Capture the cell that displays the provided text and extract its [x, y] central coordinate. 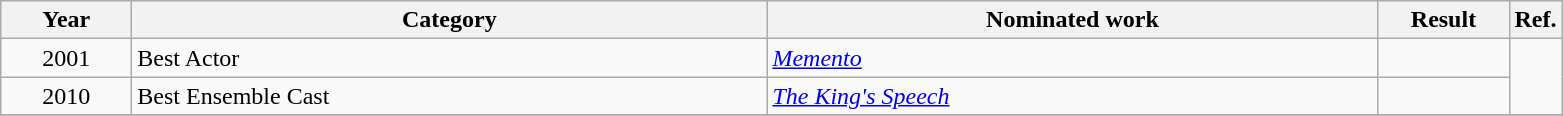
Result [1444, 20]
2001 [66, 58]
Category [450, 20]
Memento [1072, 58]
Best Ensemble Cast [450, 96]
Best Actor [450, 58]
Ref. [1536, 20]
The King's Speech [1072, 96]
2010 [66, 96]
Nominated work [1072, 20]
Year [66, 20]
